Capture the cell that displays the provided text and extract its [X, Y] central coordinate. 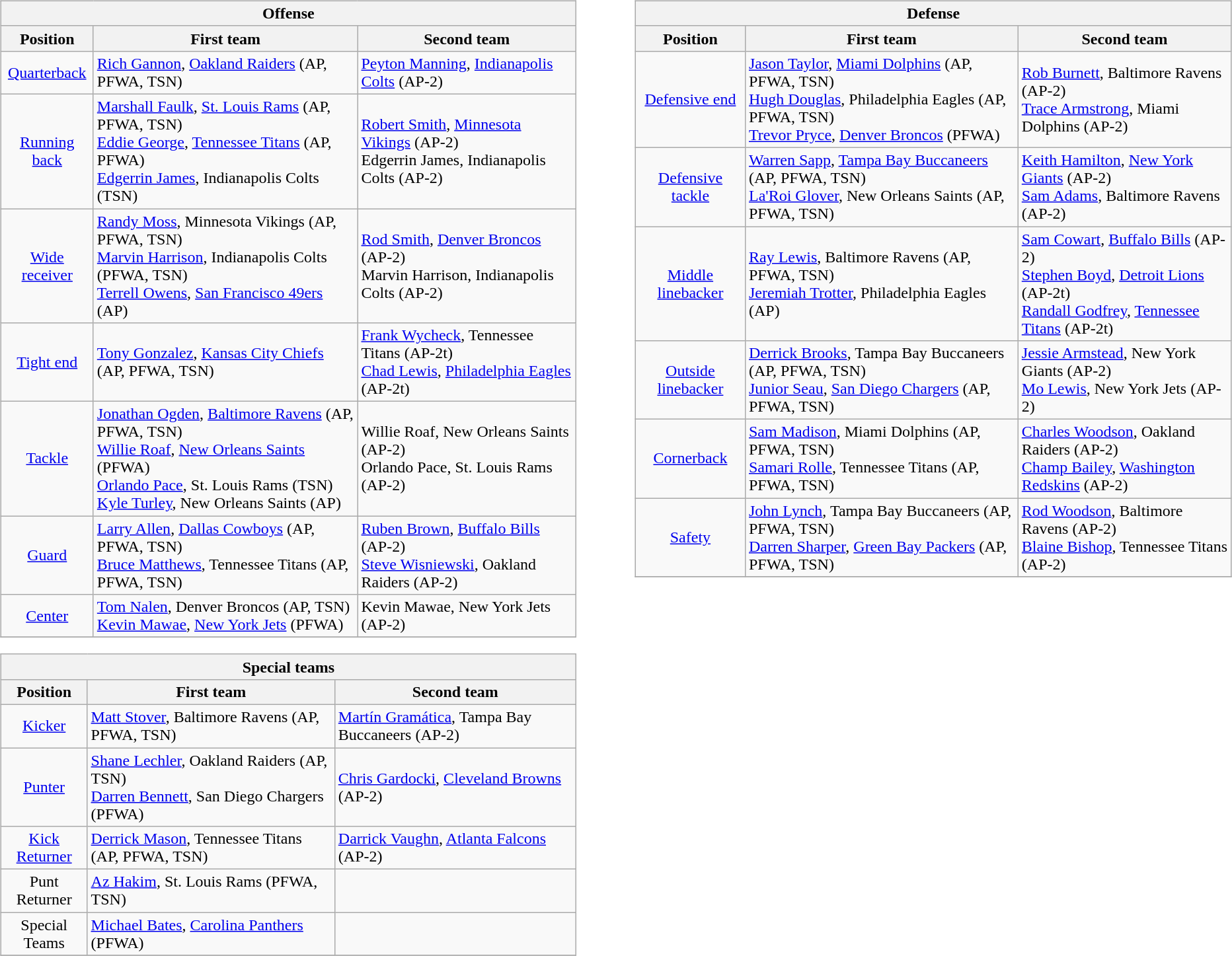
Matt Stover, Baltimore Ravens (AP, PFWA, TSN) [211, 725]
Punter [44, 788]
Center [47, 616]
Outside linebacker [690, 381]
Charles Woodson, Oakland Raiders (AP-2) Champ Bailey, Washington Redskins (AP-2) [1124, 459]
Wide receiver [47, 266]
Special teams [288, 667]
Kevin Mawae, New York Jets (AP-2) [467, 616]
Middle linebacker [690, 283]
Cornerback [690, 459]
Guard [47, 555]
Darrick Vaughn, Atlanta Falcons (AP-2) [455, 848]
Defensive end [690, 99]
John Lynch, Tampa Bay Buccaneers (AP, PFWA, TSN) Darren Sharper, Green Bay Packers (AP, PFWA, TSN) [882, 538]
Tight end [47, 362]
Running back [47, 151]
Larry Allen, Dallas Cowboys (AP, PFWA, TSN) Bruce Matthews, Tennessee Titans (AP, PFWA, TSN) [225, 555]
Peyton Manning, Indianapolis Colts (AP-2) [467, 73]
Rich Gannon, Oakland Raiders (AP, PFWA, TSN) [225, 73]
Rob Burnett, Baltimore Ravens (AP-2) Trace Armstrong, Miami Dolphins (AP-2) [1124, 99]
Chris Gardocki, Cleveland Browns (AP-2) [455, 788]
Az Hakim, St. Louis Rams (PFWA, TSN) [211, 891]
Martín Gramática, Tampa Bay Buccaneers (AP-2) [455, 725]
Jason Taylor, Miami Dolphins (AP, PFWA, TSN) Hugh Douglas, Philadelphia Eagles (AP, PFWA, TSN) Trevor Pryce, Denver Broncos (PFWA) [882, 99]
Keith Hamilton, New York Giants (AP-2) Sam Adams, Baltimore Ravens (AP-2) [1124, 186]
Frank Wycheck, Tennessee Titans (AP-2t) Chad Lewis, Philadelphia Eagles (AP-2t) [467, 362]
Robert Smith, Minnesota Vikings (AP-2) Edgerrin James, Indianapolis Colts (AP-2) [467, 151]
Defensive tackle [690, 186]
Special Teams [44, 934]
Defense [933, 13]
Offense [288, 13]
Willie Roaf, New Orleans Saints (AP-2) Orlando Pace, St. Louis Rams (AP-2) [467, 459]
Rod Smith, Denver Broncos (AP-2) Marvin Harrison, Indianapolis Colts (AP-2) [467, 266]
Jessie Armstead, New York Giants (AP-2) Mo Lewis, New York Jets (AP-2) [1124, 381]
Derrick Mason, Tennessee Titans (AP, PFWA, TSN) [211, 848]
Marshall Faulk, St. Louis Rams (AP, PFWA, TSN) Eddie George, Tennessee Titans (AP, PFWA) Edgerrin James, Indianapolis Colts (TSN) [225, 151]
Tom Nalen, Denver Broncos (AP, TSN) Kevin Mawae, New York Jets (PFWA) [225, 616]
Ray Lewis, Baltimore Ravens (AP, PFWA, TSN)Jeremiah Trotter, Philadelphia Eagles (AP) [882, 283]
Randy Moss, Minnesota Vikings (AP, PFWA, TSN) Marvin Harrison, Indianapolis Colts (PFWA, TSN)Terrell Owens, San Francisco 49ers (AP) [225, 266]
Shane Lechler, Oakland Raiders (AP, TSN) Darren Bennett, San Diego Chargers (PFWA) [211, 788]
Ruben Brown, Buffalo Bills (AP-2) Steve Wisniewski, Oakland Raiders (AP-2) [467, 555]
Safety [690, 538]
Punt Returner [44, 891]
Kick Returner [44, 848]
Sam Cowart, Buffalo Bills (AP-2) Stephen Boyd, Detroit Lions (AP-2t) Randall Godfrey, Tennessee Titans (AP-2t) [1124, 283]
Tackle [47, 459]
Michael Bates, Carolina Panthers (PFWA) [211, 934]
Derrick Brooks, Tampa Bay Buccaneers (AP, PFWA, TSN) Junior Seau, San Diego Chargers (AP, PFWA, TSN) [882, 381]
Quarterback [47, 73]
Tony Gonzalez, Kansas City Chiefs (AP, PFWA, TSN) [225, 362]
Kicker [44, 725]
Warren Sapp, Tampa Bay Buccaneers (AP, PFWA, TSN) La'Roi Glover, New Orleans Saints (AP, PFWA, TSN) [882, 186]
Rod Woodson, Baltimore Ravens (AP-2) Blaine Bishop, Tennessee Titans (AP-2) [1124, 538]
Sam Madison, Miami Dolphins (AP, PFWA, TSN) Samari Rolle, Tennessee Titans (AP, PFWA, TSN) [882, 459]
